Return the [x, y] coordinate for the center point of the cell that contains the specified text.  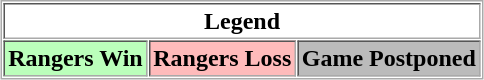
Rangers Win [76, 58]
Legend [242, 21]
Rangers Loss [222, 58]
Game Postponed [388, 58]
